Extract the (x, y) coordinate from the center of the cell holding the provided text.  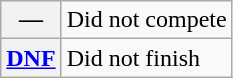
DNF (31, 58)
Did not compete (146, 20)
Did not finish (146, 58)
— (31, 20)
